From the cell containing the given text, extract its center point as [x, y] coordinate. 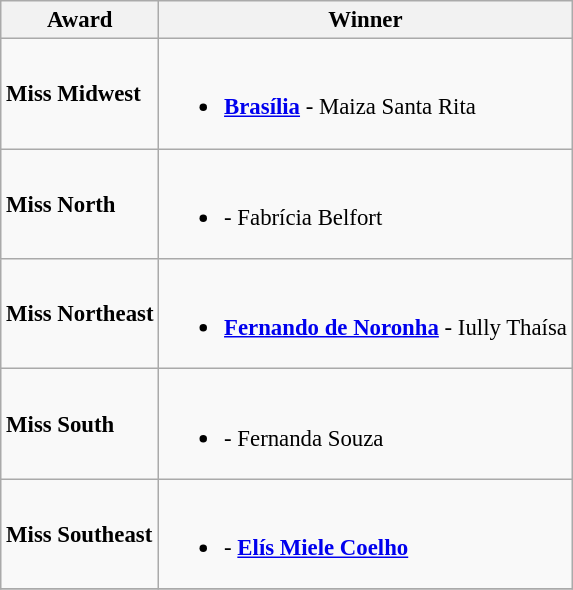
Brasília - Maiza Santa Rita [366, 94]
Fernando de Noronha - Iully Thaísa [366, 314]
- Elís Miele Coelho [366, 534]
- Fernanda Souza [366, 424]
Miss North [80, 204]
Miss Southeast [80, 534]
Miss South [80, 424]
Award [80, 20]
- Fabrícia Belfort [366, 204]
Miss Northeast [80, 314]
Winner [366, 20]
Miss Midwest [80, 94]
